Return the [X, Y] coordinate for the center point of the cell that contains the specified text.  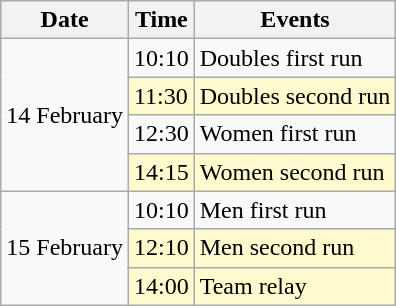
Team relay [295, 286]
14:15 [161, 172]
Events [295, 20]
15 February [65, 248]
12:10 [161, 248]
Men second run [295, 248]
Date [65, 20]
Doubles first run [295, 58]
14 February [65, 115]
Time [161, 20]
Women second run [295, 172]
11:30 [161, 96]
14:00 [161, 286]
Doubles second run [295, 96]
Men first run [295, 210]
12:30 [161, 134]
Women first run [295, 134]
